Extract the (x, y) coordinate from the center of the cell holding the provided text.  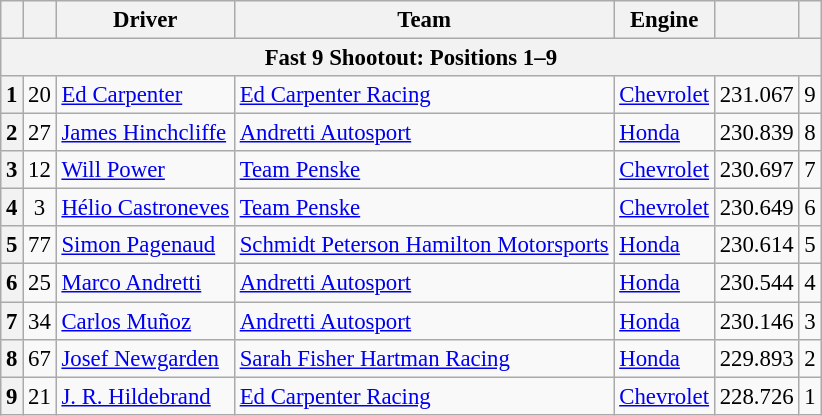
20 (40, 95)
77 (40, 245)
12 (40, 170)
228.726 (756, 396)
J. R. Hildebrand (145, 396)
James Hinchcliffe (145, 133)
34 (40, 321)
230.839 (756, 133)
Sarah Fisher Hartman Racing (424, 358)
230.614 (756, 245)
229.893 (756, 358)
Carlos Muñoz (145, 321)
Fast 9 Shootout: Positions 1–9 (411, 58)
Will Power (145, 170)
231.067 (756, 95)
230.649 (756, 208)
Schmidt Peterson Hamilton Motorsports (424, 245)
230.146 (756, 321)
Ed Carpenter (145, 95)
Driver (145, 20)
Hélio Castroneves (145, 208)
Team (424, 20)
21 (40, 396)
230.697 (756, 170)
25 (40, 283)
67 (40, 358)
Marco Andretti (145, 283)
Simon Pagenaud (145, 245)
27 (40, 133)
230.544 (756, 283)
Josef Newgarden (145, 358)
Engine (664, 20)
